Scan for the cell matching the given text and deliver its (X, Y) coordinate at center. 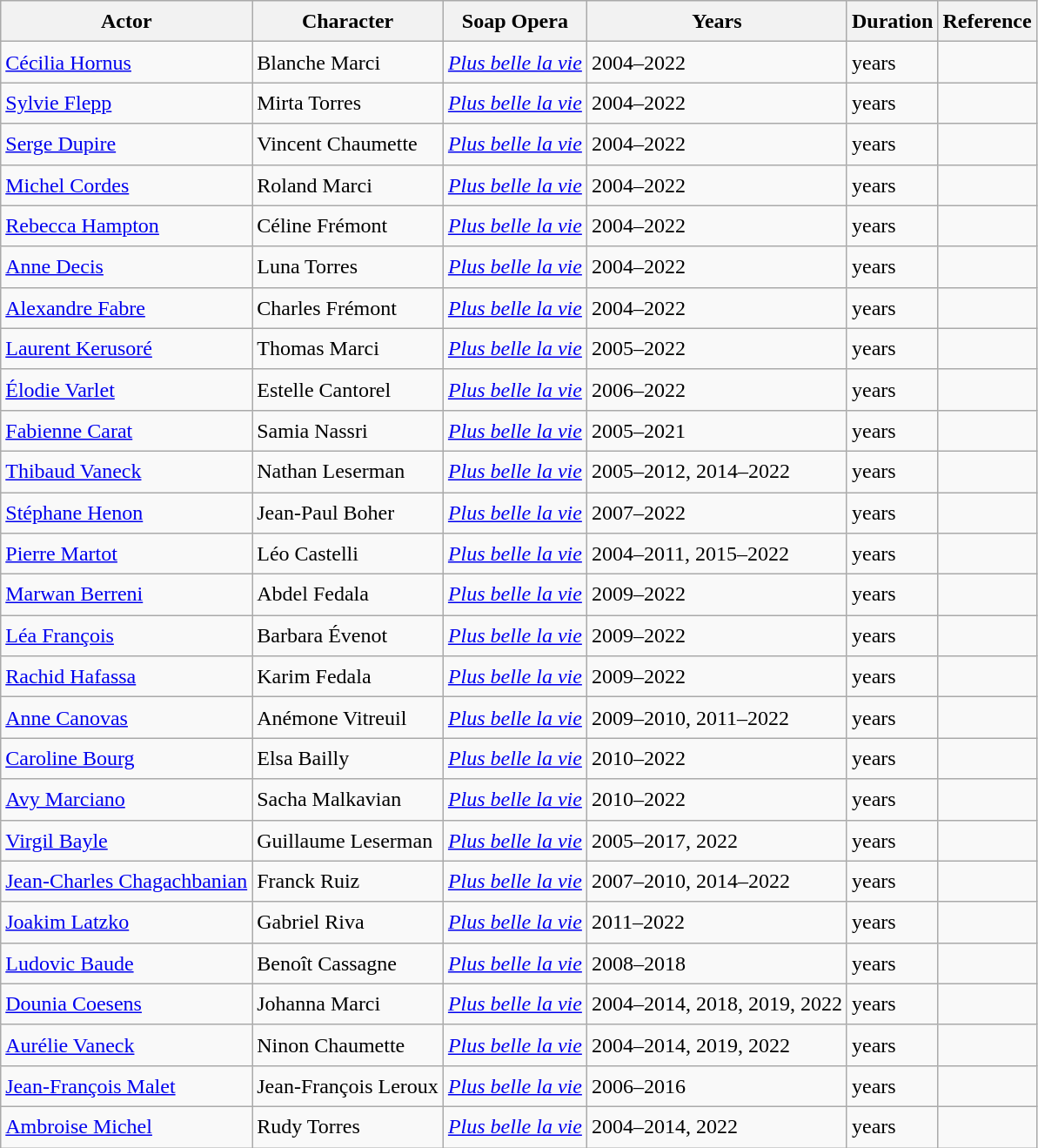
Karim Fedala (348, 677)
Rebecca Hampton (127, 226)
2004–2014, 2022 (717, 1126)
Thomas Marci (348, 348)
Mirta Torres (348, 103)
Michel Cordes (127, 185)
Character (348, 21)
Anne Decis (127, 266)
Vincent Chaumette (348, 144)
Franck Ruiz (348, 881)
Johanna Marci (348, 1004)
2004–2014, 2018, 2019, 2022 (717, 1004)
Fabienne Carat (127, 430)
2005–2017, 2022 (717, 841)
Joakim Latzko (127, 923)
Duration (892, 21)
Rudy Torres (348, 1126)
2007–2010, 2014–2022 (717, 881)
Reference (987, 21)
2005–2021 (717, 430)
Estelle Cantorel (348, 390)
Marwan Berreni (127, 595)
2004–2011, 2015–2022 (717, 554)
Léa François (127, 635)
Pierre Martot (127, 554)
Gabriel Riva (348, 923)
Cécilia Hornus (127, 63)
2006–2022 (717, 390)
Alexandre Fabre (127, 308)
Years (717, 21)
Dounia Coesens (127, 1004)
Abdel Fedala (348, 595)
Jean-François Leroux (348, 1086)
2004–2014, 2019, 2022 (717, 1044)
Charles Frémont (348, 308)
Rachid Hafassa (127, 677)
Elsa Bailly (348, 759)
Jean-Paul Boher (348, 514)
Élodie Varlet (127, 390)
2011–2022 (717, 923)
Avy Marciano (127, 799)
Sylvie Flepp (127, 103)
Anne Canovas (127, 717)
Céline Frémont (348, 226)
Blanche Marci (348, 63)
Guillaume Leserman (348, 841)
Sacha Malkavian (348, 799)
Anémone Vitreuil (348, 717)
2009–2010, 2011–2022 (717, 717)
Ninon Chaumette (348, 1044)
2006–2016 (717, 1086)
Jean-Charles Chagachbanian (127, 881)
Soap Opera (515, 21)
2008–2018 (717, 963)
Ludovic Baude (127, 963)
Stéphane Henon (127, 514)
Caroline Bourg (127, 759)
Jean-François Malet (127, 1086)
Thibaud Vaneck (127, 472)
Virgil Bayle (127, 841)
Nathan Leserman (348, 472)
Barbara Évenot (348, 635)
Benoît Cassagne (348, 963)
Actor (127, 21)
Luna Torres (348, 266)
Laurent Kerusoré (127, 348)
Roland Marci (348, 185)
Serge Dupire (127, 144)
2005–2012, 2014–2022 (717, 472)
2007–2022 (717, 514)
Léo Castelli (348, 554)
Aurélie Vaneck (127, 1044)
Samia Nassri (348, 430)
Ambroise Michel (127, 1126)
2005–2022 (717, 348)
